Identify which cell holds the provided text, then report its [X, Y] central coordinate. 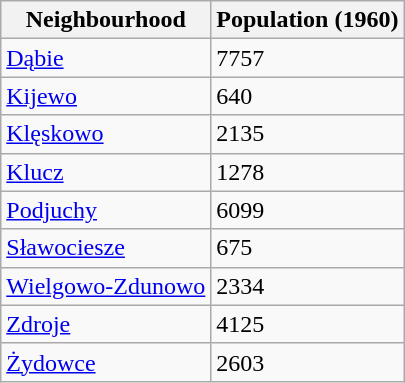
Sławociesze [106, 248]
Population (1960) [308, 20]
Zdroje [106, 324]
4125 [308, 324]
Podjuchy [106, 210]
2603 [308, 362]
675 [308, 248]
Dąbie [106, 58]
7757 [308, 58]
Klucz [106, 172]
640 [308, 96]
Neighbourhood [106, 20]
1278 [308, 172]
Kijewo [106, 96]
Żydowce [106, 362]
6099 [308, 210]
Klęskowo [106, 134]
2135 [308, 134]
2334 [308, 286]
Wielgowo-Zdunowo [106, 286]
